Scan for the cell matching the given text and deliver its (X, Y) coordinate at center. 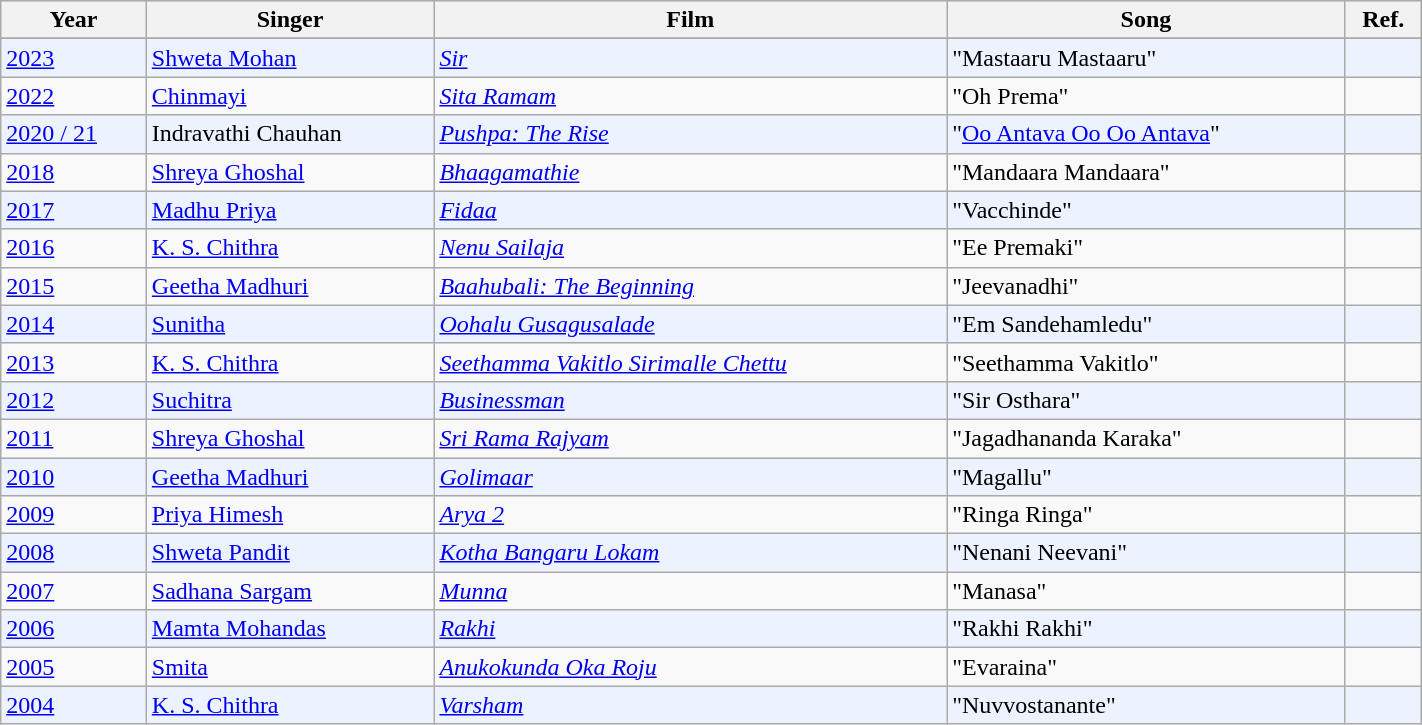
"Jagadhananda Karaka" (1146, 438)
Nenu Sailaja (690, 248)
2015 (74, 286)
Singer (290, 20)
"Ringa Ringa" (1146, 515)
Anukokunda Oka Roju (690, 667)
Indravathi Chauhan (290, 134)
Sri Rama Rajyam (690, 438)
Ref. (1383, 20)
Song (1146, 20)
Priya Himesh (290, 515)
2018 (74, 172)
"Mandaara Mandaara" (1146, 172)
Sadhana Sargam (290, 591)
Seethamma Vakitlo Sirimalle Chettu (690, 362)
2013 (74, 362)
Munna (690, 591)
"Oh Prema" (1146, 96)
2007 (74, 591)
Year (74, 20)
2014 (74, 324)
2022 (74, 96)
Varsham (690, 705)
Smita (290, 667)
Chinmayi (290, 96)
"Nuvvostanante" (1146, 705)
"Magallu" (1146, 477)
"Rakhi Rakhi" (1146, 629)
Oohalu Gusagusalade (690, 324)
Rakhi (690, 629)
Sita Ramam (690, 96)
Kotha Bangaru Lokam (690, 553)
2023 (74, 58)
Film (690, 20)
2006 (74, 629)
Golimaar (690, 477)
"Jeevanadhi" (1146, 286)
"Mastaaru Mastaaru" (1146, 58)
Bhaagamathie (690, 172)
"Sir Osthara" (1146, 400)
Madhu Priya (290, 210)
"Nenani Neevani" (1146, 553)
"Vacchinde" (1146, 210)
2016 (74, 248)
Shweta Pandit (290, 553)
2005 (74, 667)
2011 (74, 438)
Suchitra (290, 400)
2004 (74, 705)
Mamta Mohandas (290, 629)
Businessman (690, 400)
2020 / 21 (74, 134)
Sunitha (290, 324)
2010 (74, 477)
"Manasa" (1146, 591)
"Ee Premaki" (1146, 248)
Shweta Mohan (290, 58)
Pushpa: The Rise (690, 134)
"Evaraina" (1146, 667)
Sir (690, 58)
"Seethamma Vakitlo" (1146, 362)
Arya 2 (690, 515)
2012 (74, 400)
2009 (74, 515)
"Oo Antava Oo Oo Antava" (1146, 134)
Baahubali: The Beginning (690, 286)
2008 (74, 553)
Fidaa (690, 210)
"Em Sandehamledu" (1146, 324)
2017 (74, 210)
